Pinpoint the cell where the given text exists, returning its [X, Y] midpoint coordinate. 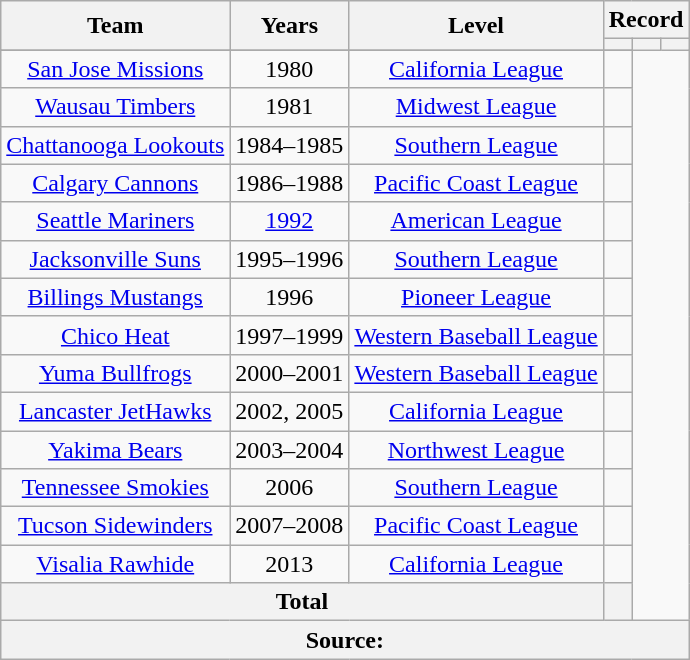
Record [646, 20]
2000–2001 [290, 373]
2007–2008 [290, 526]
Chico Heat [116, 335]
Yuma Bullfrogs [116, 373]
Chattanooga Lookouts [116, 145]
Years [290, 26]
Total [302, 602]
Midwest League [476, 107]
1995–1996 [290, 259]
Visalia Rawhide [116, 564]
Northwest League [476, 449]
American League [476, 221]
Source: [345, 640]
1980 [290, 69]
1984–1985 [290, 145]
1986–1988 [290, 183]
1992 [290, 221]
Pioneer League [476, 297]
2006 [290, 488]
2003–2004 [290, 449]
Calgary Cannons [116, 183]
San Jose Missions [116, 69]
Billings Mustangs [116, 297]
Wausau Timbers [116, 107]
1996 [290, 297]
Tucson Sidewinders [116, 526]
1981 [290, 107]
2013 [290, 564]
Jacksonville Suns [116, 259]
Yakima Bears [116, 449]
Lancaster JetHawks [116, 411]
Tennessee Smokies [116, 488]
1997–1999 [290, 335]
2002, 2005 [290, 411]
Team [116, 26]
Level [476, 26]
Seattle Mariners [116, 221]
